Identify which cell holds the provided text, then report its (x, y) central coordinate. 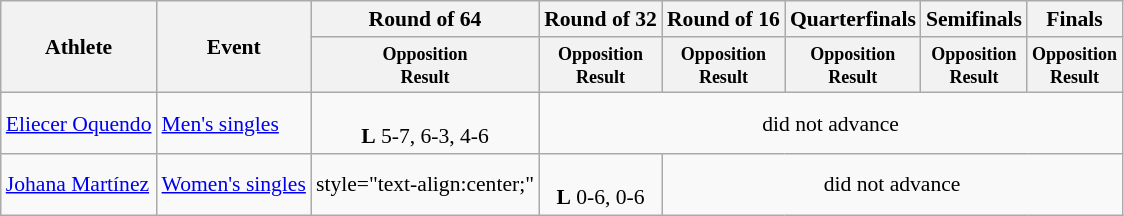
Finals (1074, 19)
Athlete (79, 47)
L 5-7, 6-3, 4-6 (425, 124)
Men's singles (234, 124)
style="text-align:center;" (425, 184)
Round of 64 (425, 19)
Women's singles (234, 184)
Semifinals (974, 19)
L 0-6, 0-6 (600, 184)
Quarterfinals (853, 19)
Event (234, 47)
Johana Martínez (79, 184)
Round of 16 (724, 19)
Round of 32 (600, 19)
Eliecer Oquendo (79, 124)
